Pinpoint the cell where the given text exists, returning its [x, y] midpoint coordinate. 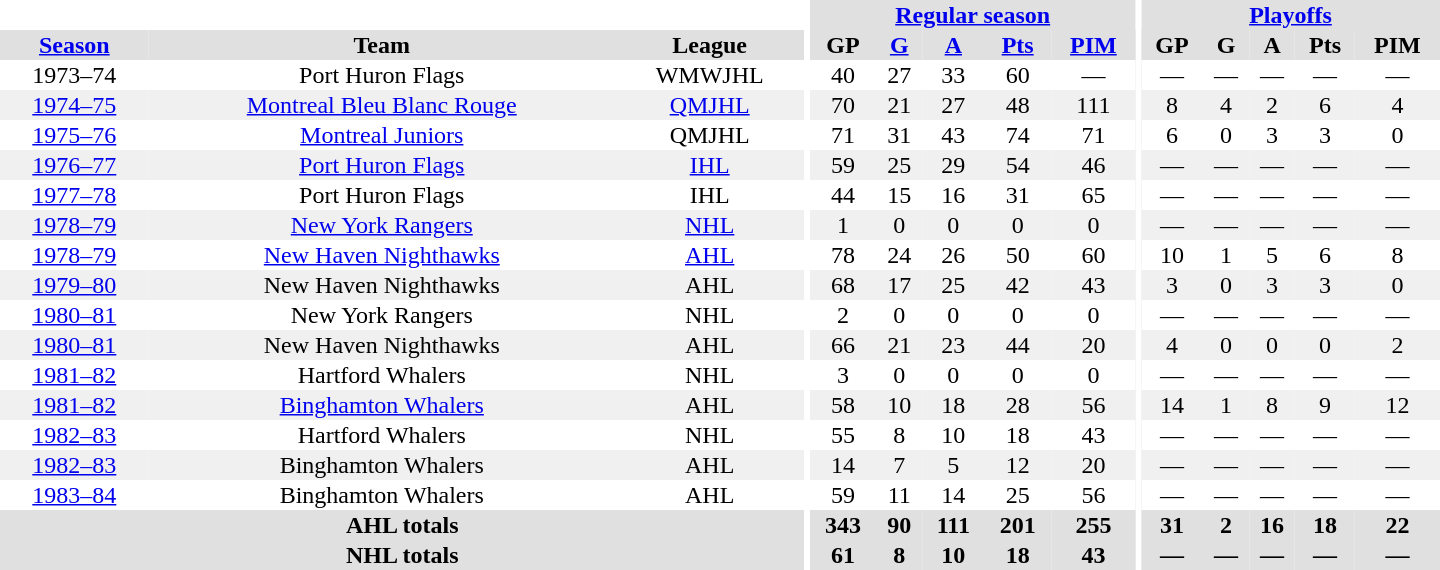
1973–74 [74, 75]
17 [899, 285]
55 [844, 435]
54 [1018, 165]
1983–84 [74, 495]
11 [899, 495]
48 [1018, 105]
WMWJHL [710, 75]
28 [1018, 405]
23 [953, 345]
40 [844, 75]
33 [953, 75]
9 [1325, 405]
343 [844, 525]
74 [1018, 135]
22 [1398, 525]
Montreal Bleu Blanc Rouge [382, 105]
AHL totals [402, 525]
League [710, 45]
46 [1094, 165]
70 [844, 105]
66 [844, 345]
68 [844, 285]
7 [899, 465]
Montreal Juniors [382, 135]
NHL totals [402, 555]
Team [382, 45]
65 [1094, 195]
61 [844, 555]
42 [1018, 285]
Season [74, 45]
58 [844, 405]
29 [953, 165]
255 [1094, 525]
26 [953, 255]
1975–76 [74, 135]
78 [844, 255]
1979–80 [74, 285]
1976–77 [74, 165]
24 [899, 255]
1977–78 [74, 195]
50 [1018, 255]
1974–75 [74, 105]
201 [1018, 525]
15 [899, 195]
Playoffs [1290, 15]
Regular season [973, 15]
90 [899, 525]
